Return (x, y) of the center of cell containing provided text 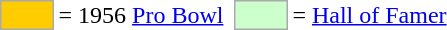
= 1956 Pro Bowl (141, 15)
